Capture the cell that displays the provided text and extract its [X, Y] central coordinate. 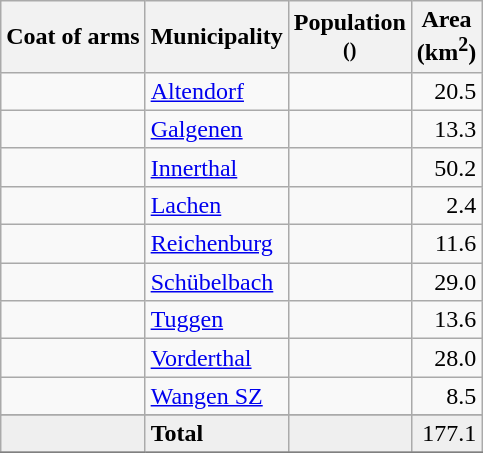
Total [216, 434]
Reichenburg [216, 244]
Galgenen [216, 129]
50.2 [446, 167]
Population() [350, 37]
11.6 [446, 244]
13.3 [446, 129]
177.1 [446, 434]
Schübelbach [216, 282]
Municipality [216, 37]
8.5 [446, 396]
Lachen [216, 205]
2.4 [446, 205]
13.6 [446, 320]
Area(km2) [446, 37]
Altendorf [216, 91]
Innerthal [216, 167]
Coat of arms [73, 37]
29.0 [446, 282]
20.5 [446, 91]
Vorderthal [216, 358]
Tuggen [216, 320]
Wangen SZ [216, 396]
28.0 [446, 358]
